Extract the [X, Y] coordinate from the center of the cell holding the provided text.  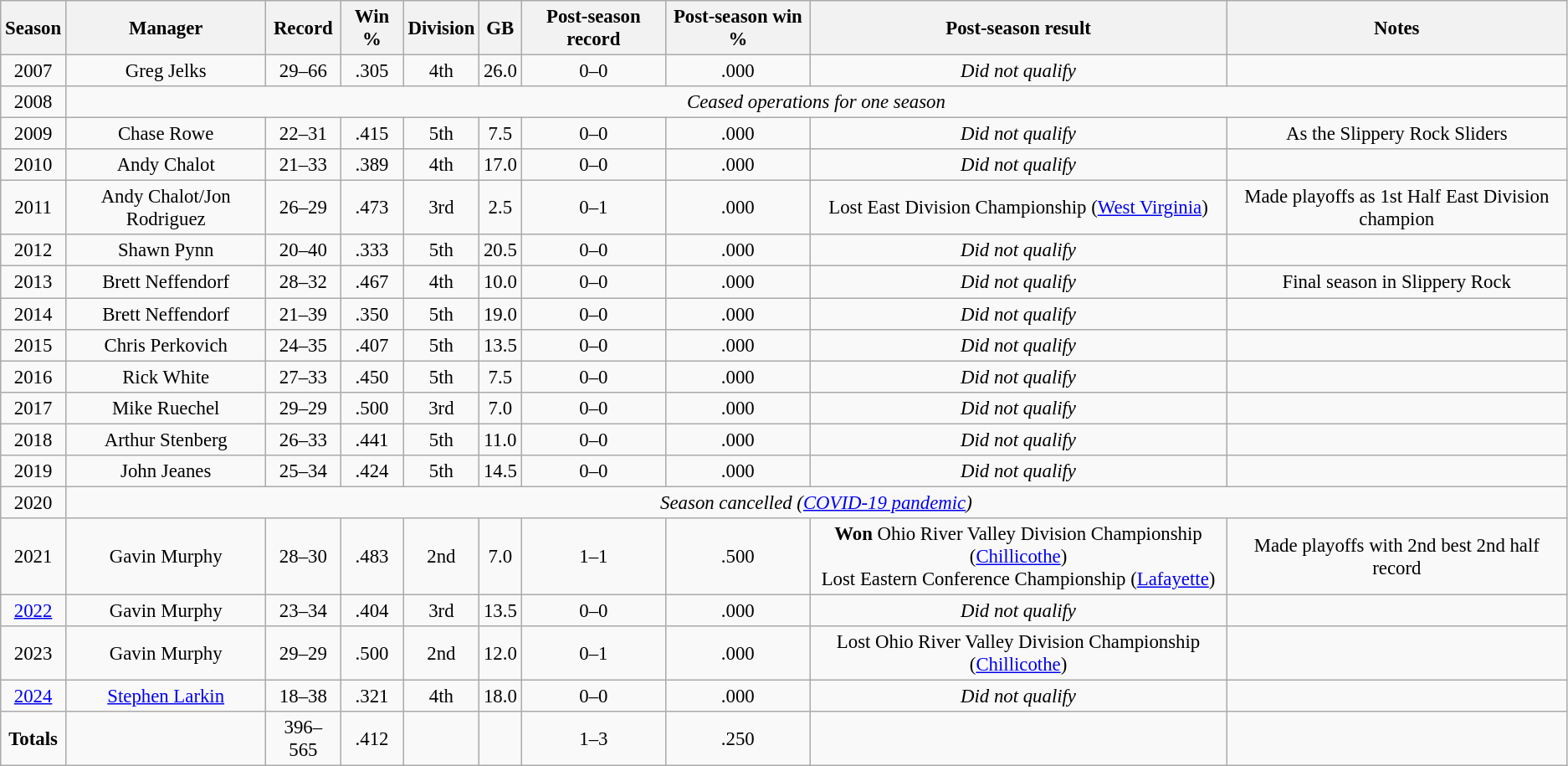
.441 [372, 440]
.450 [372, 377]
396–565 [303, 738]
2018 [33, 440]
.321 [372, 697]
2013 [33, 282]
Totals [33, 738]
.467 [372, 282]
2007 [33, 71]
Made playoffs with 2nd best 2nd half record [1396, 557]
Manager [166, 28]
27–33 [303, 377]
2021 [33, 557]
2012 [33, 250]
26–33 [303, 440]
.412 [372, 738]
.389 [372, 165]
.333 [372, 250]
.305 [372, 71]
18–38 [303, 697]
Notes [1396, 28]
19.0 [500, 314]
Ceased operations for one season [816, 102]
10.0 [500, 282]
.350 [372, 314]
26–29 [303, 208]
21–33 [303, 165]
29–66 [303, 71]
.415 [372, 134]
Arthur Stenberg [166, 440]
26.0 [500, 71]
14.5 [500, 471]
Shawn Pynn [166, 250]
Season cancelled (COVID-19 pandemic) [816, 502]
Record [303, 28]
2015 [33, 345]
Made playoffs as 1st Half East Division champion [1396, 208]
Season [33, 28]
Andy Chalot/Jon Rodriguez [166, 208]
20.5 [500, 250]
2008 [33, 102]
20–40 [303, 250]
As the Slippery Rock Sliders [1396, 134]
2019 [33, 471]
Lost East Division Championship (West Virginia) [1018, 208]
18.0 [500, 697]
.473 [372, 208]
2014 [33, 314]
Chase Rowe [166, 134]
Chris Perkovich [166, 345]
Lost Ohio River Valley Division Championship (Chillicothe) [1018, 653]
23–34 [303, 610]
Post-season result [1018, 28]
25–34 [303, 471]
Win % [372, 28]
28–32 [303, 282]
Mike Ruechel [166, 408]
.424 [372, 471]
Division [441, 28]
.250 [738, 738]
2009 [33, 134]
Greg Jelks [166, 71]
17.0 [500, 165]
John Jeanes [166, 471]
Post-season win % [738, 28]
2022 [33, 610]
2016 [33, 377]
Final season in Slippery Rock [1396, 282]
1–1 [594, 557]
12.0 [500, 653]
Rick White [166, 377]
.404 [372, 610]
2010 [33, 165]
2024 [33, 697]
.407 [372, 345]
2023 [33, 653]
Post-season record [594, 28]
2017 [33, 408]
22–31 [303, 134]
GB [500, 28]
24–35 [303, 345]
2011 [33, 208]
.483 [372, 557]
21–39 [303, 314]
2020 [33, 502]
Stephen Larkin [166, 697]
2.5 [500, 208]
28–30 [303, 557]
Andy Chalot [166, 165]
Won Ohio River Valley Division Championship (Chillicothe) Lost Eastern Conference Championship (Lafayette) [1018, 557]
1–3 [594, 738]
11.0 [500, 440]
